Search for the cell housing the specified text and yield its [X, Y] center coordinate. 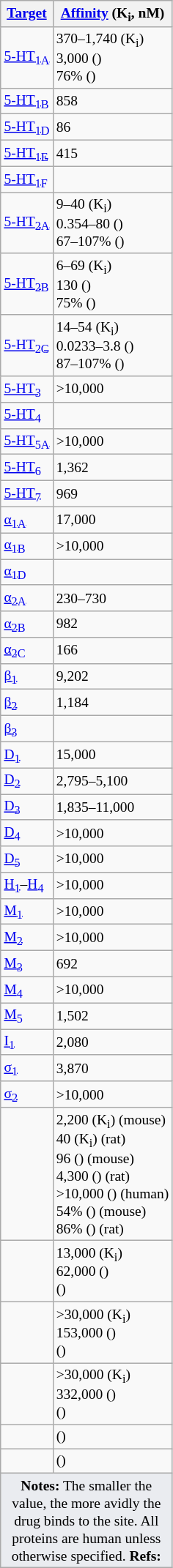
415 [113, 153]
13,000 (Ki)62,000 () () [113, 1272]
α2A [26, 598]
5-HT1F [26, 179]
3,870 [113, 1068]
166 [113, 651]
5-HT7 [26, 493]
α2B [26, 624]
M4 [26, 990]
α1B [26, 546]
σ2 [26, 1094]
α2C [26, 651]
Target [26, 14]
2,200 (Ki) (mouse)40 (Ki) (rat)96 () (mouse)4,300 () (rat)>10,000 () (human)54% () (mouse)86% () (rat) [113, 1174]
5-HT6 [26, 468]
15,000 [113, 755]
1,502 [113, 1016]
M3 [26, 964]
D3 [26, 807]
17,000 [113, 520]
5-HT1B [26, 101]
1,835–11,000 [113, 807]
5-HT1D [26, 127]
5-HT4 [26, 415]
M5 [26, 1016]
5-HT2A [26, 223]
692 [113, 964]
5-HT2B [26, 284]
D1 [26, 755]
>30,000 (Ki)153,000 () () [113, 1332]
370–1,740 (Ki)3,000 ()76% () [113, 57]
α1A [26, 520]
Notes: The smaller the value, the more avidly the drug binds to the site. All proteins are human unless otherwise specified. Refs: [86, 1520]
982 [113, 624]
>30,000 (Ki)332,000 () () [113, 1394]
α1D [26, 572]
D4 [26, 833]
5-HT2C [26, 346]
M2 [26, 938]
9,202 [113, 676]
5-HT3 [26, 389]
6–69 (Ki)130 ()75% () [113, 284]
D5 [26, 859]
2,080 [113, 1042]
5-HT1A [26, 57]
9–40 (Ki)0.354–80 ()67–107% () [113, 223]
H1–H4 [26, 886]
230–730 [113, 598]
I1 [26, 1042]
858 [113, 101]
5-HT5A [26, 441]
1,362 [113, 468]
969 [113, 493]
Affinity (Ki, nM) [113, 14]
β1 [26, 676]
2,795–5,100 [113, 781]
σ1 [26, 1068]
M1 [26, 911]
1,184 [113, 703]
β3 [26, 729]
86 [113, 127]
14–54 (Ki)0.0233–3.8 ()87–107% () [113, 346]
5-HT1E [26, 153]
β2 [26, 703]
D2 [26, 781]
